Determine the [X, Y] coordinate at the center of the cell enclosing the given text.  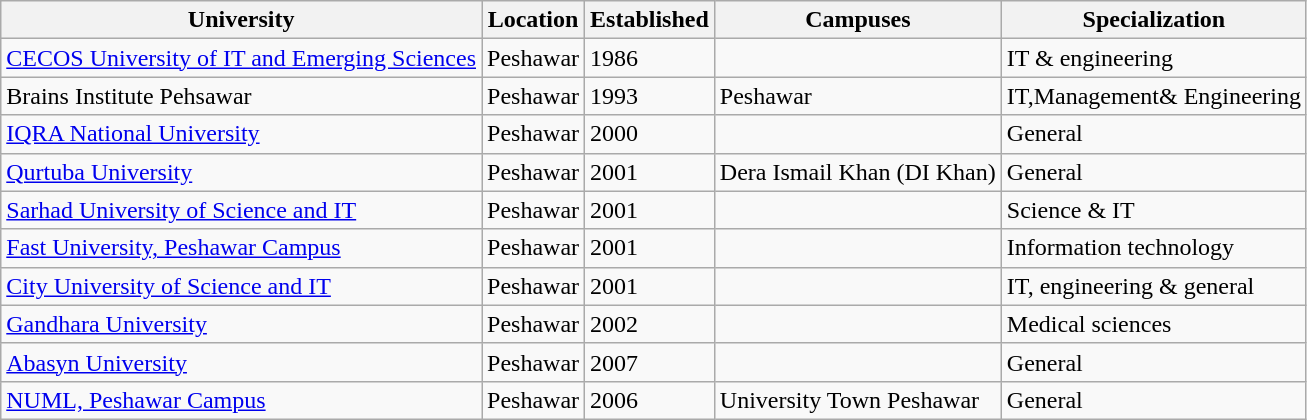
Dera Ismail Khan (DI Khan) [858, 172]
2007 [650, 362]
1993 [650, 96]
1986 [650, 58]
Fast University, Peshawar Campus [242, 248]
Campuses [858, 20]
City University of Science and IT [242, 286]
NUML, Peshawar Campus [242, 400]
Brains Institute Pehsawar [242, 96]
University [242, 20]
Medical sciences [1154, 324]
IT,Management& Engineering [1154, 96]
IQRA National University [242, 134]
Sarhad University of Science and IT [242, 210]
Established [650, 20]
Location [534, 20]
2002 [650, 324]
Qurtuba University [242, 172]
2006 [650, 400]
Science & IT [1154, 210]
Specialization [1154, 20]
Information technology [1154, 248]
CECOS University of IT and Emerging Sciences [242, 58]
2000 [650, 134]
Abasyn University [242, 362]
Gandhara University [242, 324]
IT & engineering [1154, 58]
IT, engineering & general [1154, 286]
University Town Peshawar [858, 400]
